Return the (X, Y) coordinate for the center point of the cell that contains the specified text.  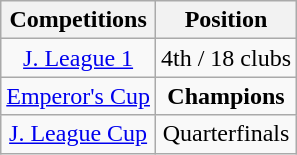
Competitions (78, 20)
Emperor's Cup (78, 96)
Champions (226, 96)
Position (226, 20)
4th / 18 clubs (226, 58)
J. League 1 (78, 58)
J. League Cup (78, 134)
Quarterfinals (226, 134)
